Return the [X, Y] coordinate for the center point of the cell that contains the specified text.  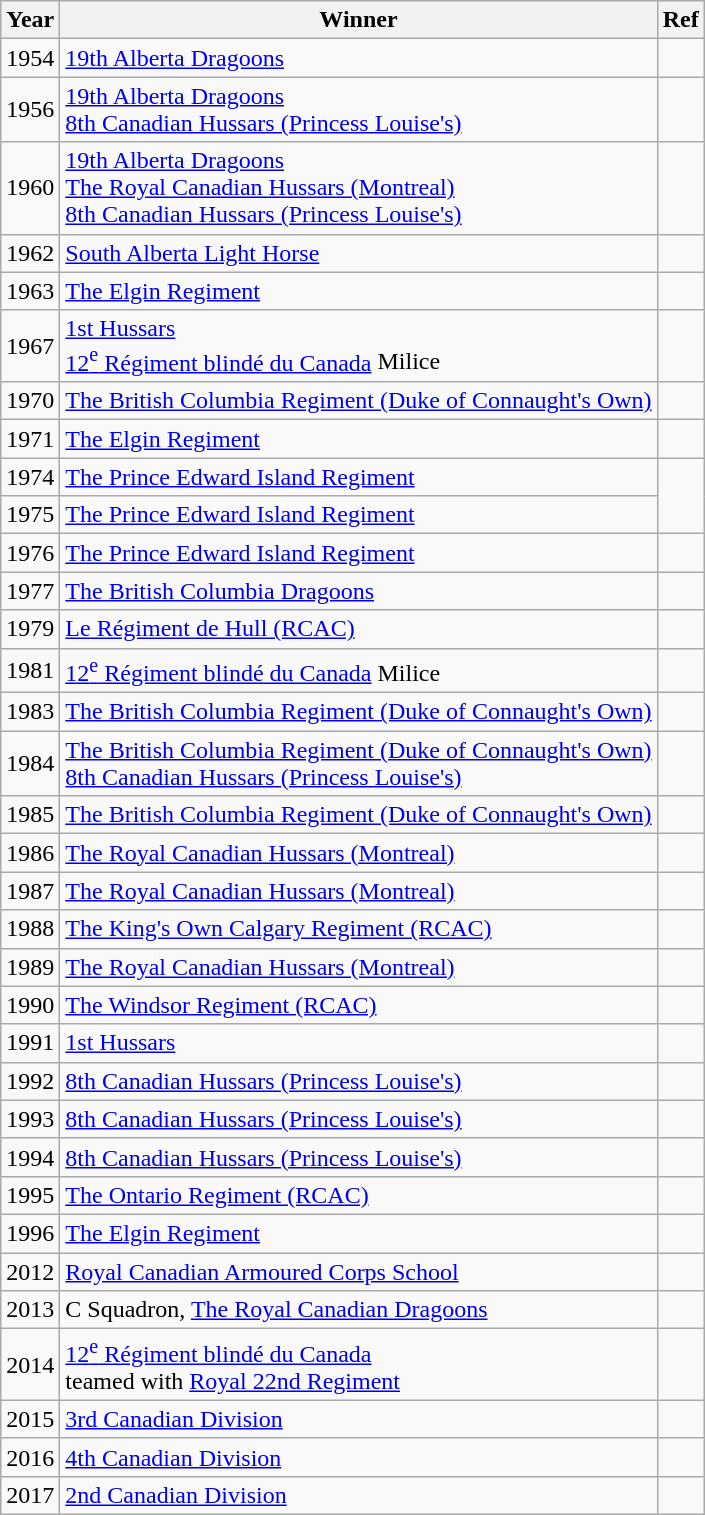
1995 [30, 1195]
2013 [30, 1310]
2017 [30, 1495]
1975 [30, 515]
1st Hussars [358, 1043]
1976 [30, 553]
19th Alberta Dragoons [358, 58]
The Windsor Regiment (RCAC) [358, 1005]
1970 [30, 401]
1991 [30, 1043]
1986 [30, 853]
1963 [30, 291]
The British Columbia Dragoons [358, 591]
Year [30, 20]
4th Canadian Division [358, 1457]
C Squadron, The Royal Canadian Dragoons [358, 1310]
3rd Canadian Division [358, 1419]
Winner [358, 20]
1983 [30, 712]
2nd Canadian Division [358, 1495]
12e Régiment blindé du Canada Milice [358, 670]
2016 [30, 1457]
1992 [30, 1081]
1967 [30, 346]
1954 [30, 58]
1988 [30, 929]
2015 [30, 1419]
1974 [30, 477]
South Alberta Light Horse [358, 253]
19th Alberta DragoonsThe Royal Canadian Hussars (Montreal)8th Canadian Hussars (Princess Louise's) [358, 188]
1979 [30, 629]
1956 [30, 110]
1977 [30, 591]
The Ontario Regiment (RCAC) [358, 1195]
1985 [30, 815]
2012 [30, 1272]
1971 [30, 439]
Le Régiment de Hull (RCAC) [358, 629]
1981 [30, 670]
1993 [30, 1119]
12e Régiment blindé du Canadateamed with Royal 22nd Regiment [358, 1365]
The British Columbia Regiment (Duke of Connaught's Own)8th Canadian Hussars (Princess Louise's) [358, 764]
1990 [30, 1005]
1960 [30, 188]
Royal Canadian Armoured Corps School [358, 1272]
1989 [30, 967]
Ref [680, 20]
1962 [30, 253]
1994 [30, 1157]
The King's Own Calgary Regiment (RCAC) [358, 929]
19th Alberta Dragoons8th Canadian Hussars (Princess Louise's) [358, 110]
1996 [30, 1233]
2014 [30, 1365]
1984 [30, 764]
1st Hussars12e Régiment blindé du Canada Milice [358, 346]
1987 [30, 891]
